Output the [X, Y] coordinate of the center of the cell containing the given text.  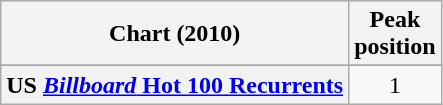
Chart (2010) [175, 34]
Peakposition [395, 34]
US Billboard Hot 100 Recurrents [175, 85]
1 [395, 85]
